Pinpoint the cell where the given text exists, returning its (X, Y) midpoint coordinate. 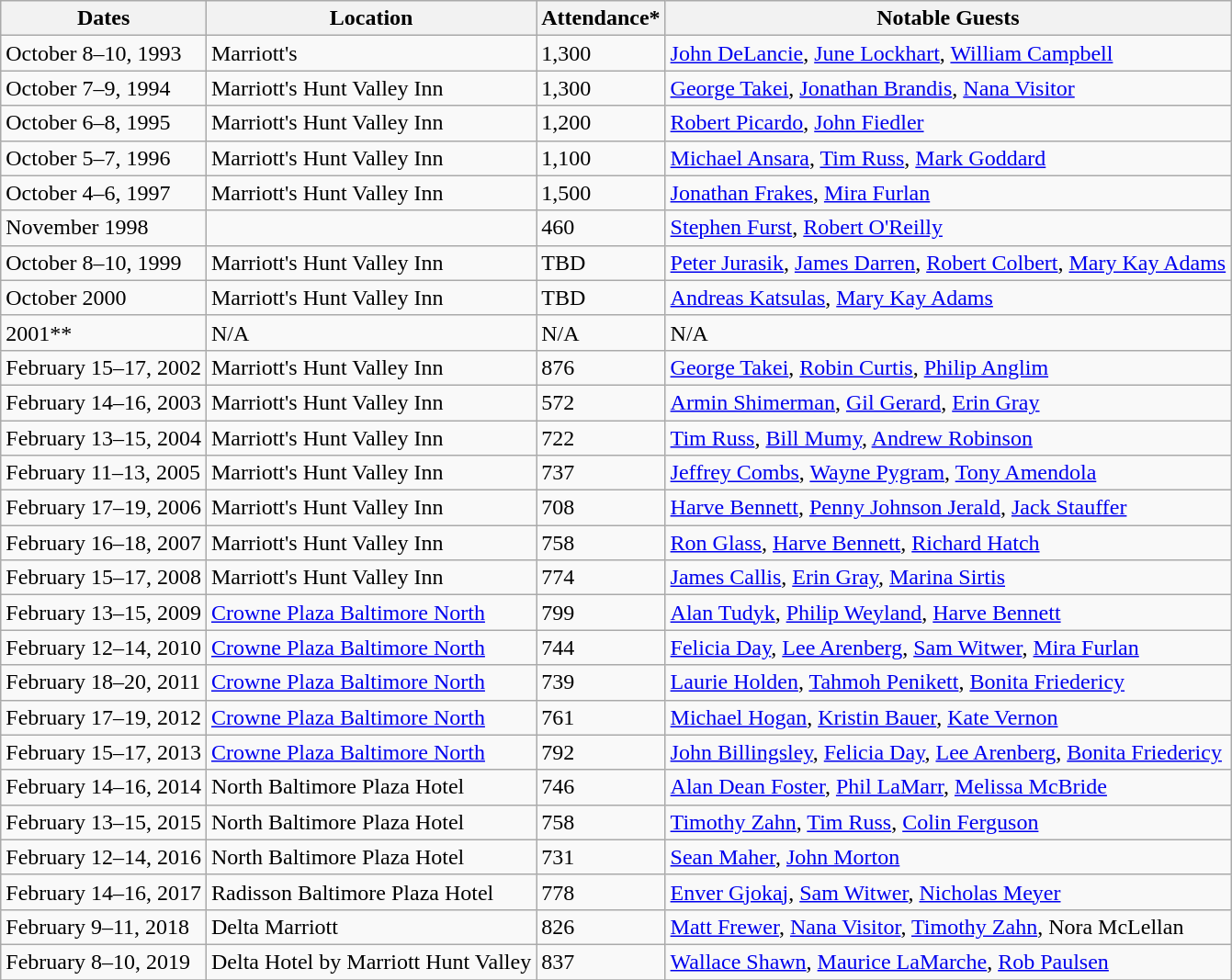
Robert Picardo, John Fiedler (948, 123)
February 15–17, 2008 (104, 578)
October 5–7, 1996 (104, 158)
Matt Frewer, Nana Visitor, Timothy Zahn, Nora McLellan (948, 927)
778 (601, 892)
Andreas Katsulas, Mary Kay Adams (948, 298)
February 13–15, 2009 (104, 613)
Peter Jurasik, James Darren, Robert Colbert, Mary Kay Adams (948, 263)
Ron Glass, Harve Bennett, Richard Hatch (948, 543)
February 8–10, 2019 (104, 962)
2001** (104, 332)
Radisson Baltimore Plaza Hotel (371, 892)
799 (601, 613)
Michael Hogan, Kristin Bauer, Kate Vernon (948, 717)
February 15–17, 2002 (104, 367)
837 (601, 962)
George Takei, Jonathan Brandis, Nana Visitor (948, 88)
460 (601, 228)
February 14–16, 2017 (104, 892)
826 (601, 927)
October 4–6, 1997 (104, 193)
October 8–10, 1999 (104, 263)
Timothy Zahn, Tim Russ, Colin Ferguson (948, 822)
744 (601, 648)
James Callis, Erin Gray, Marina Sirtis (948, 578)
Notable Guests (948, 18)
October 8–10, 1993 (104, 53)
722 (601, 438)
Dates (104, 18)
731 (601, 857)
February 13–15, 2015 (104, 822)
Michael Ansara, Tim Russ, Mark Goddard (948, 158)
792 (601, 752)
Alan Tudyk, Philip Weyland, Harve Bennett (948, 613)
November 1998 (104, 228)
Armin Shimerman, Gil Gerard, Erin Gray (948, 402)
February 16–18, 2007 (104, 543)
Jonathan Frakes, Mira Furlan (948, 193)
October 2000 (104, 298)
876 (601, 367)
Stephen Furst, Robert O'Reilly (948, 228)
746 (601, 787)
Delta Marriott (371, 927)
1,500 (601, 193)
John Billingsley, Felicia Day, Lee Arenberg, Bonita Friedericy (948, 752)
737 (601, 473)
February 12–14, 2010 (104, 648)
February 12–14, 2016 (104, 857)
Wallace Shawn, Maurice LaMarche, Rob Paulsen (948, 962)
Laurie Holden, Tahmoh Penikett, Bonita Friedericy (948, 682)
572 (601, 402)
Sean Maher, John Morton (948, 857)
February 14–16, 2014 (104, 787)
Tim Russ, Bill Mumy, Andrew Robinson (948, 438)
Alan Dean Foster, Phil LaMarr, Melissa McBride (948, 787)
February 15–17, 2013 (104, 752)
Harve Bennett, Penny Johnson Jerald, Jack Stauffer (948, 508)
Enver Gjokaj, Sam Witwer, Nicholas Meyer (948, 892)
February 18–20, 2011 (104, 682)
February 9–11, 2018 (104, 927)
761 (601, 717)
Attendance* (601, 18)
February 11–13, 2005 (104, 473)
October 7–9, 1994 (104, 88)
February 14–16, 2003 (104, 402)
774 (601, 578)
October 6–8, 1995 (104, 123)
739 (601, 682)
Felicia Day, Lee Arenberg, Sam Witwer, Mira Furlan (948, 648)
John DeLancie, June Lockhart, William Campbell (948, 53)
February 17–19, 2012 (104, 717)
1,100 (601, 158)
708 (601, 508)
February 17–19, 2006 (104, 508)
George Takei, Robin Curtis, Philip Anglim (948, 367)
Marriott's (371, 53)
Delta Hotel by Marriott Hunt Valley (371, 962)
Jeffrey Combs, Wayne Pygram, Tony Amendola (948, 473)
1,200 (601, 123)
Location (371, 18)
February 13–15, 2004 (104, 438)
